Scan for the cell matching the given text and deliver its (X, Y) coordinate at center. 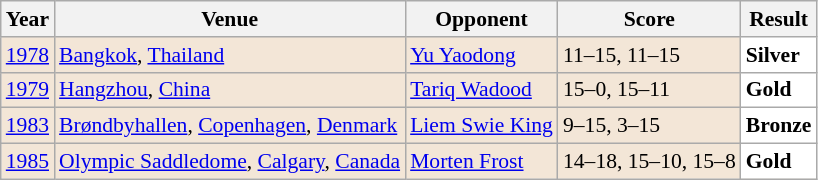
Result (779, 19)
Olympic Saddledome, Calgary, Canada (230, 162)
Tariq Wadood (482, 90)
Yu Yaodong (482, 55)
14–18, 15–10, 15–8 (650, 162)
Brøndbyhallen, Copenhagen, Denmark (230, 126)
Score (650, 19)
Venue (230, 19)
Bangkok, Thailand (230, 55)
1983 (28, 126)
1978 (28, 55)
Morten Frost (482, 162)
1979 (28, 90)
Year (28, 19)
Bronze (779, 126)
Liem Swie King (482, 126)
Hangzhou, China (230, 90)
15–0, 15–11 (650, 90)
11–15, 11–15 (650, 55)
9–15, 3–15 (650, 126)
Silver (779, 55)
Opponent (482, 19)
1985 (28, 162)
